Detect which cell encompasses the target text, then output its [x, y] center coordinate. 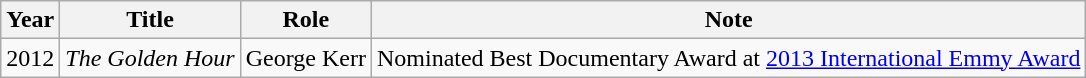
Note [728, 20]
Nominated Best Documentary Award at 2013 International Emmy Award [728, 58]
Title [150, 20]
The Golden Hour [150, 58]
2012 [30, 58]
George Kerr [306, 58]
Year [30, 20]
Role [306, 20]
